From the cell containing the given text, extract its center point as [X, Y] coordinate. 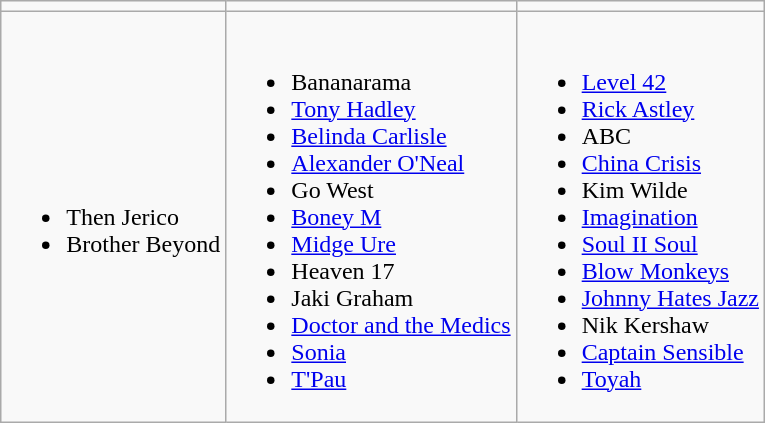
Then JericoBrother Beyond [114, 217]
BananaramaTony HadleyBelinda CarlisleAlexander O'NealGo WestBoney MMidge UreHeaven 17Jaki GrahamDoctor and the MedicsSoniaT'Pau [371, 217]
Level 42Rick AstleyABCChina CrisisKim WildeImaginationSoul II SoulBlow MonkeysJohnny Hates JazzNik KershawCaptain SensibleToyah [640, 217]
